Locate the cell with the specified text and output its [x, y] center coordinate. 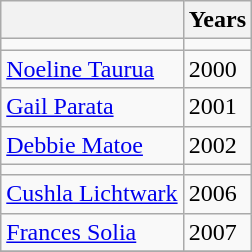
2002 [217, 145]
Frances Solia [92, 232]
2000 [217, 69]
2006 [217, 194]
Gail Parata [92, 107]
Cushla Lichtwark [92, 194]
2007 [217, 232]
Debbie Matoe [92, 145]
2001 [217, 107]
Years [217, 20]
Noeline Taurua [92, 69]
